Return [x, y] of the center of cell containing provided text 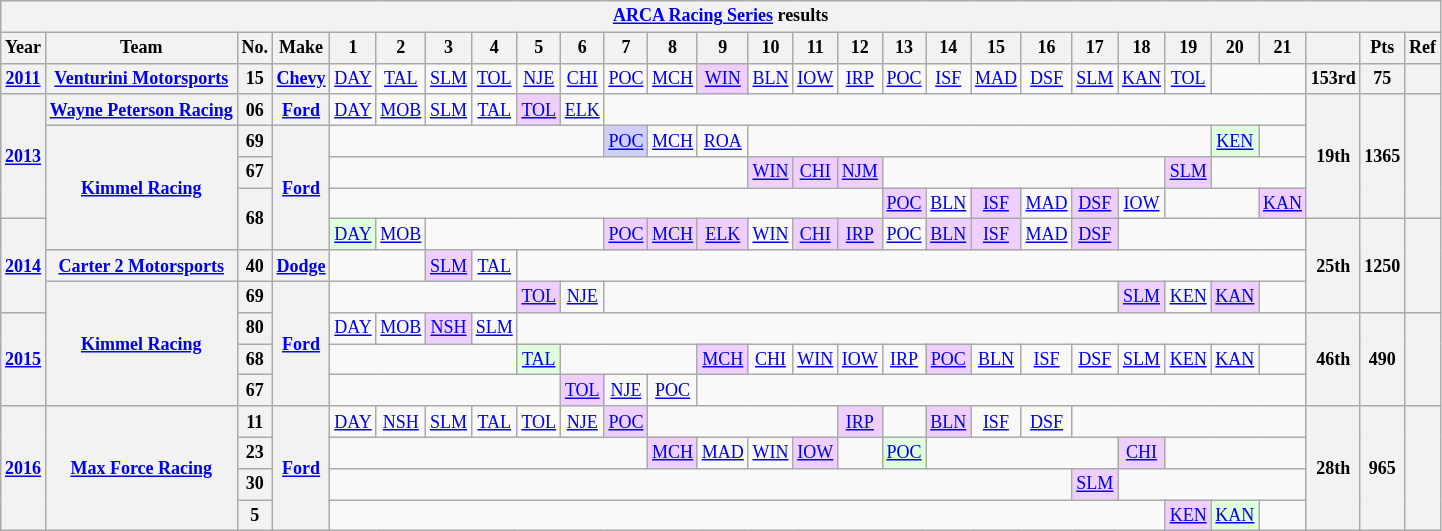
06 [254, 110]
1365 [1382, 156]
75 [1382, 78]
Ref [1423, 48]
10 [770, 48]
19th [1333, 156]
965 [1382, 468]
25th [1333, 266]
Max Force Racing [141, 468]
Chevy [301, 78]
28th [1333, 468]
2015 [24, 359]
3 [449, 48]
16 [1046, 48]
Team [141, 48]
7 [626, 48]
18 [1142, 48]
17 [1095, 48]
19 [1188, 48]
8 [673, 48]
12 [860, 48]
Wayne Peterson Racing [141, 110]
30 [254, 484]
23 [254, 452]
2016 [24, 468]
Carter 2 Motorsports [141, 266]
Venturini Motorsports [141, 78]
1250 [1382, 266]
20 [1235, 48]
4 [494, 48]
14 [948, 48]
2 [401, 48]
Year [24, 48]
2011 [24, 78]
13 [904, 48]
2013 [24, 156]
46th [1333, 359]
490 [1382, 359]
1 [353, 48]
Pts [1382, 48]
Dodge [301, 266]
153rd [1333, 78]
Make [301, 48]
9 [722, 48]
2014 [24, 266]
21 [1283, 48]
NJM [860, 172]
ROA [722, 140]
ARCA Racing Series results [721, 16]
80 [254, 328]
6 [582, 48]
40 [254, 266]
No. [254, 48]
